Extract the [X, Y] coordinate from the center of the cell holding the provided text.  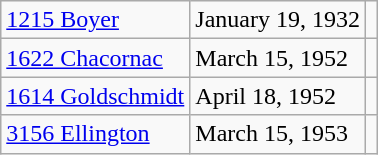
1614 Goldschmidt [96, 96]
April 18, 1952 [278, 96]
3156 Ellington [96, 134]
1215 Boyer [96, 20]
1622 Chacornac [96, 58]
March 15, 1953 [278, 134]
January 19, 1932 [278, 20]
March 15, 1952 [278, 58]
